Identify which cell holds the provided text, then report its [X, Y] central coordinate. 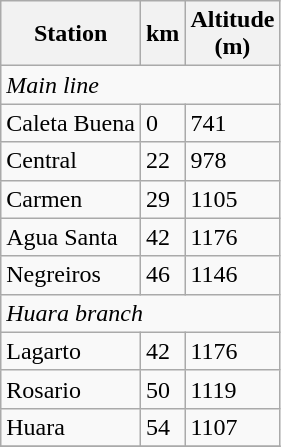
1107 [232, 427]
46 [162, 275]
741 [232, 123]
Caleta Buena [71, 123]
Main line [140, 85]
0 [162, 123]
29 [162, 199]
Negreiros [71, 275]
1105 [232, 199]
Central [71, 161]
978 [232, 161]
km [162, 34]
50 [162, 389]
1146 [232, 275]
Lagarto [71, 351]
Carmen [71, 199]
Huara branch [140, 313]
Station [71, 34]
Rosario [71, 389]
Huara [71, 427]
54 [162, 427]
Altitude(m) [232, 34]
22 [162, 161]
Agua Santa [71, 237]
1119 [232, 389]
